Find where the given text appears and provide that cell's center as [X, Y] coordinate. 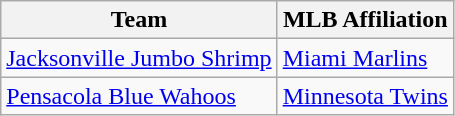
Jacksonville Jumbo Shrimp [139, 58]
MLB Affiliation [365, 20]
Minnesota Twins [365, 96]
Team [139, 20]
Miami Marlins [365, 58]
Pensacola Blue Wahoos [139, 96]
